Pinpoint the cell where the given text exists, returning its (X, Y) midpoint coordinate. 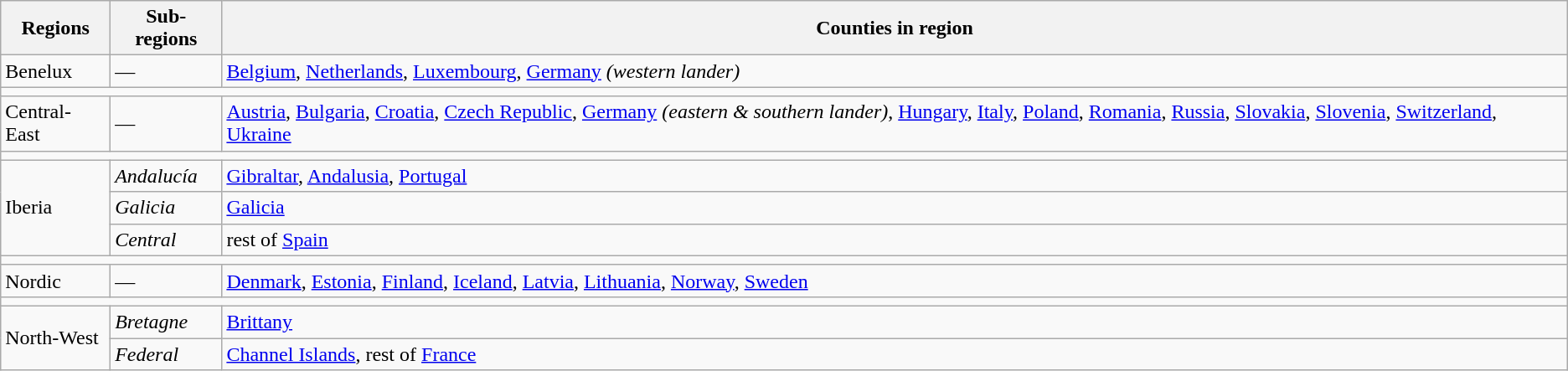
Central (166, 240)
North-West (55, 338)
Denmark, Estonia, Finland, Iceland, Latvia, Lithuania, Norway, Sweden (895, 281)
Andalucía (166, 176)
Iberia (55, 208)
Sub-regions (166, 28)
Nordic (55, 281)
Regions (55, 28)
Counties in region (895, 28)
Central-East (55, 124)
Gibraltar, Andalusia, Portugal (895, 176)
rest of Spain (895, 240)
Belgium, Netherlands, Luxembourg, Germany (western lander) (895, 71)
Brittany (895, 322)
Federal (166, 354)
Channel Islands, rest of France (895, 354)
Benelux (55, 71)
Bretagne (166, 322)
